Search for the cell housing the specified text and yield its (x, y) center coordinate. 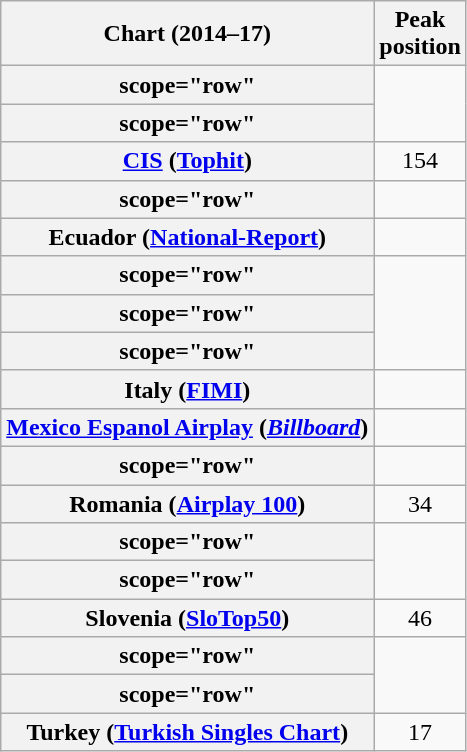
Peakposition (420, 34)
154 (420, 161)
17 (420, 732)
Ecuador (National-Report) (188, 237)
46 (420, 618)
Italy (FIMI) (188, 389)
Mexico Espanol Airplay (Billboard) (188, 427)
CIS (Tophit) (188, 161)
Chart (2014–17) (188, 34)
Turkey (Turkish Singles Chart) (188, 732)
34 (420, 503)
Slovenia (SloTop50) (188, 618)
Romania (Airplay 100) (188, 503)
